Return the (x, y) coordinate for the center point of the cell that contains the specified text.  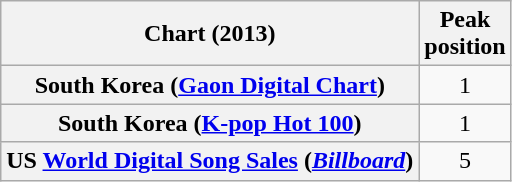
5 (465, 161)
South Korea (Gaon Digital Chart) (210, 85)
Chart (2013) (210, 34)
Peak position (465, 34)
South Korea (K-pop Hot 100) (210, 123)
US World Digital Song Sales (Billboard) (210, 161)
